Find where the given text appears and provide that cell's center as (X, Y) coordinate. 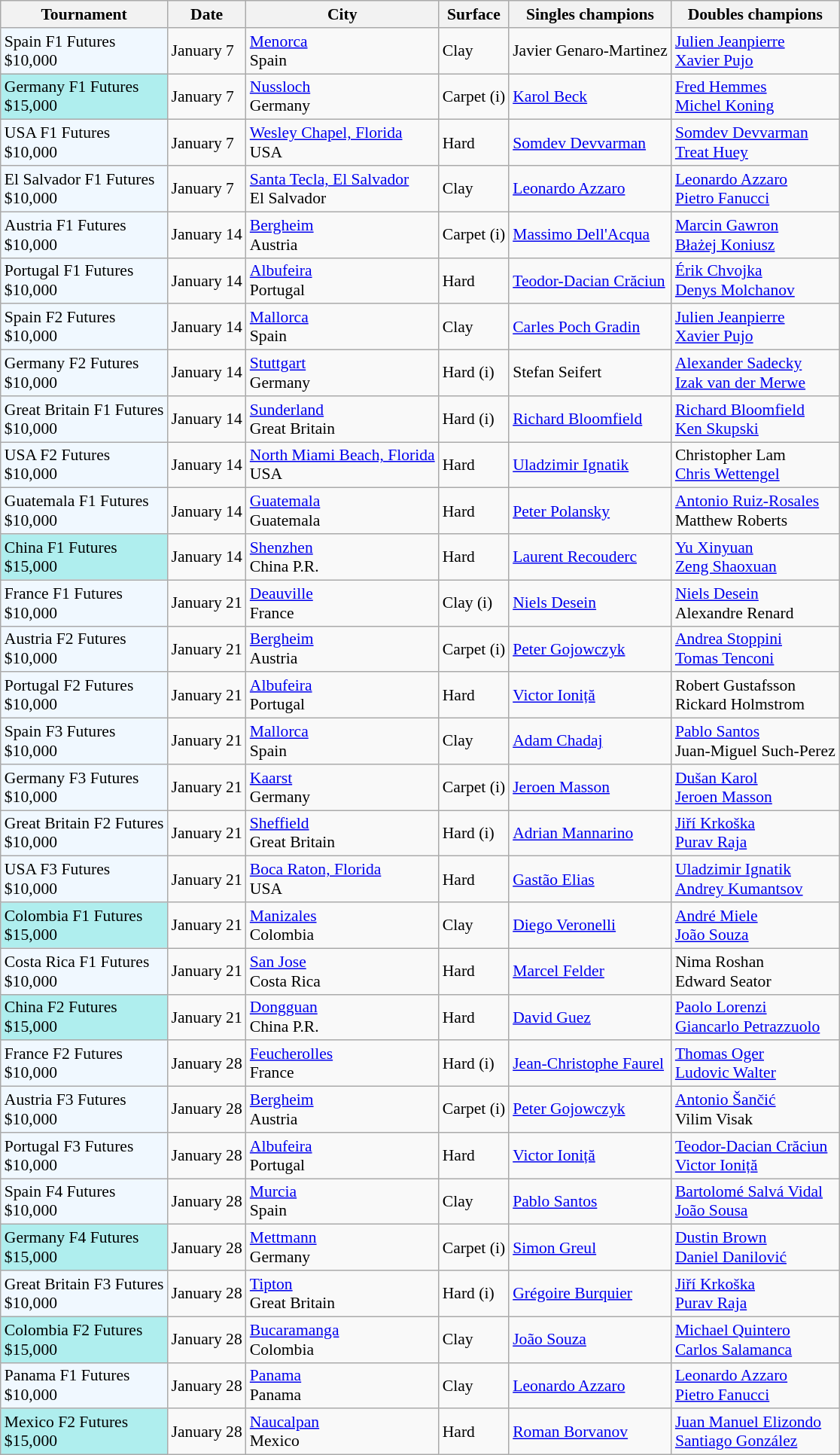
KaarstGermany (342, 788)
Érik Chvojka Denys Molchanov (756, 280)
Simon Greul (590, 1247)
Jeroen Masson (590, 788)
Date (207, 14)
Nima Roshan Edward Seator (756, 972)
Niels Desein Alexandre Renard (756, 602)
Carles Poch Gradin (590, 327)
USA F3 Futures$10,000 (84, 880)
Germany F1 Futures$15,000 (84, 96)
Clay (i) (474, 602)
MenorcaSpain (342, 51)
Pablo Santos Juan-Miguel Such-Perez (756, 741)
Gastão Elias (590, 880)
Costa Rica F1 Futures$10,000 (84, 972)
Grégoire Burquier (590, 1294)
Massimo Dell'Acqua (590, 235)
SheffieldGreat Britain (342, 833)
Boca Raton, FloridaUSA (342, 880)
BucaramangaColombia (342, 1339)
Austria F2 Futures$10,000 (84, 649)
Wesley Chapel, FloridaUSA (342, 143)
GuatemalaGuatemala (342, 511)
Teodor-Dacian Crăciun Victor Ioniță (756, 1155)
Great Britain F1 Futures$10,000 (84, 419)
Spain F4 Futures$10,000 (84, 1202)
Thomas Oger Ludovic Walter (756, 1063)
NaucalpanMexico (342, 1432)
Dušan Karol Jeroen Masson (756, 788)
Spain F3 Futures$10,000 (84, 741)
MurciaSpain (342, 1202)
Jean-Christophe Faurel (590, 1063)
Austria F3 Futures$10,000 (84, 1110)
João Souza (590, 1339)
NusslochGermany (342, 96)
Surface (474, 14)
Somdev Devvarman (590, 143)
Robert Gustafsson Rickard Holmstrom (756, 696)
China F1 Futures$15,000 (84, 557)
TiptonGreat Britain (342, 1294)
Paolo Lorenzi Giancarlo Petrazzuolo (756, 1017)
Niels Desein (590, 602)
San JoseCosta Rica (342, 972)
DeauvilleFrance (342, 602)
Juan Manuel Elizondo Santiago González (756, 1432)
El Salvador F1 Futures$10,000 (84, 188)
Portugal F1 Futures$10,000 (84, 280)
FeucherollesFrance (342, 1063)
USA F1 Futures$10,000 (84, 143)
Dustin Brown Daniel Danilović (756, 1247)
Great Britain F2 Futures$10,000 (84, 833)
Laurent Recouderc (590, 557)
Bartolomé Salvá Vidal João Sousa (756, 1202)
Spain F1 Futures$10,000 (84, 51)
Panama F1 Futures$10,000 (84, 1386)
Colombia F1 Futures$15,000 (84, 925)
Germany F2 Futures$10,000 (84, 374)
Javier Genaro-Martinez (590, 51)
France F2 Futures$10,000 (84, 1063)
Michael Quintero Carlos Salamanca (756, 1339)
Germany F4 Futures$15,000 (84, 1247)
Great Britain F3 Futures$10,000 (84, 1294)
ShenzhenChina P.R. (342, 557)
Colombia F2 Futures$15,000 (84, 1339)
City (342, 14)
PanamaPanama (342, 1386)
Spain F2 Futures$10,000 (84, 327)
Peter Polansky (590, 511)
André Miele João Souza (756, 925)
Teodor-Dacian Crăciun (590, 280)
USA F2 Futures$10,000 (84, 465)
Uladzimir Ignatik (590, 465)
Germany F3 Futures$10,000 (84, 788)
Portugal F3 Futures$10,000 (84, 1155)
Roman Borvanov (590, 1432)
Richard Bloomfield (590, 419)
Guatemala F1 Futures$10,000 (84, 511)
Santa Tecla, El SalvadorEl Salvador (342, 188)
Doubles champions (756, 14)
StuttgartGermany (342, 374)
Tournament (84, 14)
Singles champions (590, 14)
MettmannGermany (342, 1247)
Somdev Devvarman Treat Huey (756, 143)
ManizalesColombia (342, 925)
Pablo Santos (590, 1202)
Andrea Stoppini Tomas Tenconi (756, 649)
SunderlandGreat Britain (342, 419)
Yu Xinyuan Zeng Shaoxuan (756, 557)
Portugal F2 Futures$10,000 (84, 696)
Antonio Šančić Vilim Visak (756, 1110)
North Miami Beach, FloridaUSA (342, 465)
Stefan Seifert (590, 374)
China F2 Futures$15,000 (84, 1017)
Mexico F2 Futures$15,000 (84, 1432)
Alexander Sadecky Izak van der Merwe (756, 374)
Austria F1 Futures$10,000 (84, 235)
Marcin Gawron Błażej Koniusz (756, 235)
David Guez (590, 1017)
Christopher Lam Chris Wettengel (756, 465)
Fred Hemmes Michel Koning (756, 96)
Richard Bloomfield Ken Skupski (756, 419)
Marcel Felder (590, 972)
Antonio Ruiz-Rosales Matthew Roberts (756, 511)
Adrian Mannarino (590, 833)
Adam Chadaj (590, 741)
Diego Veronelli (590, 925)
France F1 Futures$10,000 (84, 602)
Uladzimir Ignatik Andrey Kumantsov (756, 880)
DongguanChina P.R. (342, 1017)
Karol Beck (590, 96)
